Locate the cell with the specified text and output its [X, Y] center coordinate. 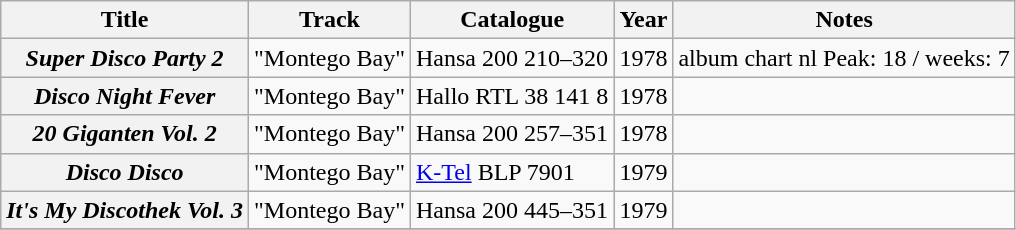
Hallo RTL 38 141 8 [512, 96]
Track [330, 20]
Super Disco Party 2 [125, 58]
Notes [844, 20]
Hansa 200 210–320 [512, 58]
Disco Night Fever [125, 96]
Title [125, 20]
album chart nl Peak: 18 / weeks: 7 [844, 58]
20 Giganten Vol. 2 [125, 134]
Catalogue [512, 20]
Hansa 200 445–351 [512, 210]
Hansa 200 257–351 [512, 134]
It's My Discothek Vol. 3 [125, 210]
Year [644, 20]
Disco Disco [125, 172]
K-Tel BLP 7901 [512, 172]
